Identify which cell holds the provided text, then report its [x, y] central coordinate. 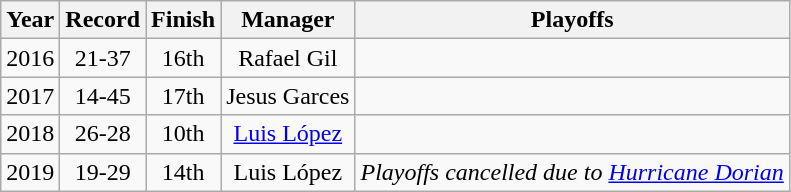
Rafael Gil [288, 58]
2016 [30, 58]
Jesus Garces [288, 96]
26-28 [103, 134]
Manager [288, 20]
21-37 [103, 58]
2018 [30, 134]
14-45 [103, 96]
Finish [184, 20]
2017 [30, 96]
17th [184, 96]
10th [184, 134]
Playoffs cancelled due to Hurricane Dorian [572, 172]
Playoffs [572, 20]
14th [184, 172]
16th [184, 58]
19-29 [103, 172]
Year [30, 20]
Record [103, 20]
2019 [30, 172]
